Capture the cell that displays the provided text and extract its (x, y) central coordinate. 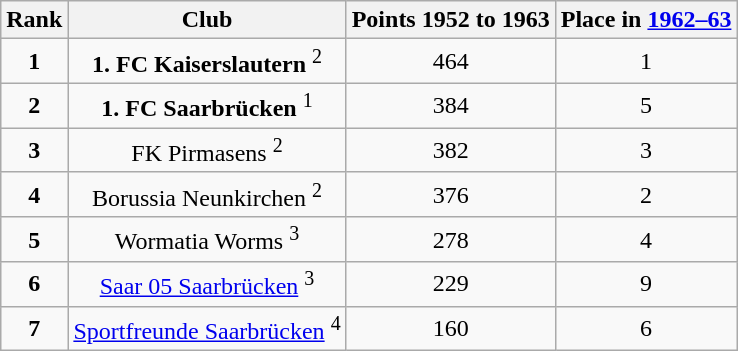
Rank (34, 20)
160 (450, 328)
Points 1952 to 1963 (450, 20)
229 (450, 284)
7 (34, 328)
384 (450, 106)
1. FC Saarbrücken 1 (207, 106)
Saar 05 Saarbrücken 3 (207, 284)
Club (207, 20)
FK Pirmasens 2 (207, 150)
382 (450, 150)
Borussia Neunkirchen 2 (207, 194)
278 (450, 240)
Sportfreunde Saarbrücken 4 (207, 328)
9 (646, 284)
376 (450, 194)
Wormatia Worms 3 (207, 240)
Place in 1962–63 (646, 20)
1. FC Kaiserslautern 2 (207, 62)
464 (450, 62)
